Scan for the cell matching the given text and deliver its (x, y) coordinate at center. 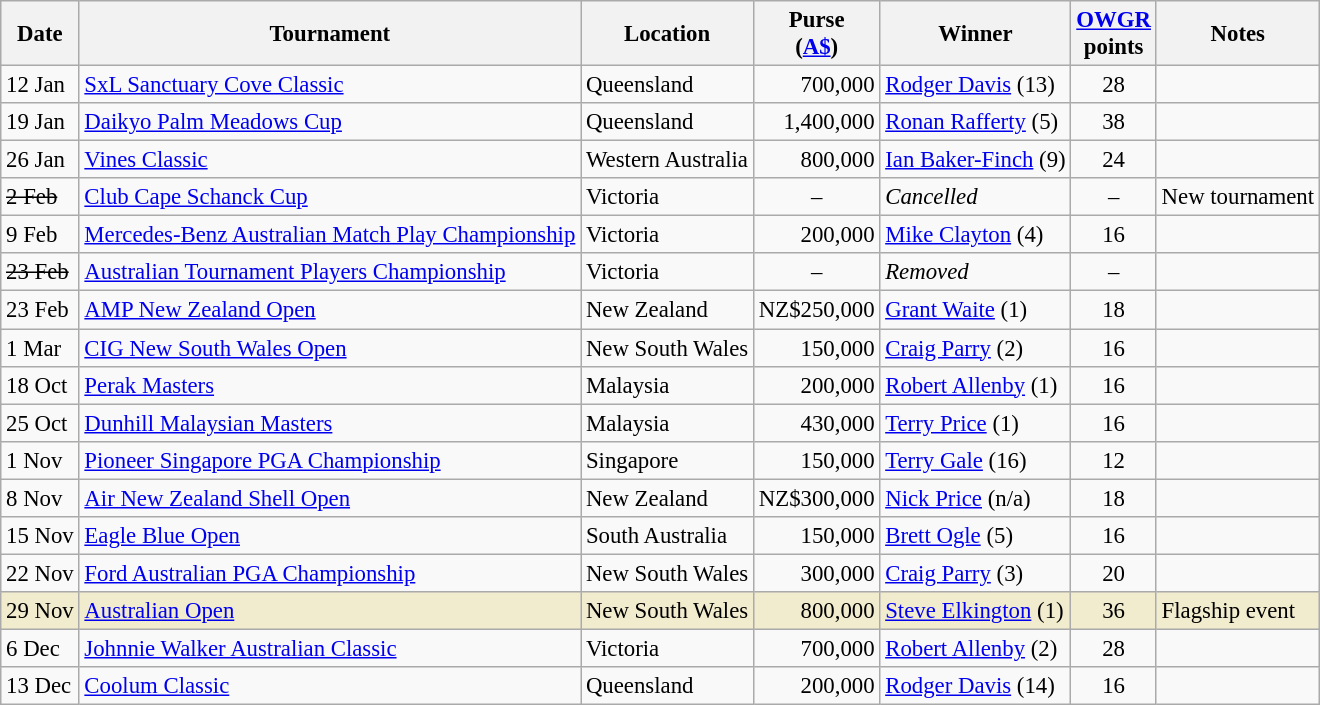
Purse(A$) (816, 34)
Date (40, 34)
Pioneer Singapore PGA Championship (330, 460)
19 Jan (40, 122)
15 Nov (40, 536)
8 Nov (40, 498)
Eagle Blue Open (330, 536)
Ian Baker-Finch (9) (976, 160)
Cancelled (976, 197)
Ronan Rafferty (5) (976, 122)
Perak Masters (330, 385)
12 (1114, 460)
13 Dec (40, 686)
Nick Price (n/a) (976, 498)
Craig Parry (2) (976, 348)
6 Dec (40, 648)
Singapore (668, 460)
1 Mar (40, 348)
Robert Allenby (2) (976, 648)
Craig Parry (3) (976, 573)
Brett Ogle (5) (976, 536)
1,400,000 (816, 122)
Terry Gale (16) (976, 460)
Australian Open (330, 611)
12 Jan (40, 85)
Club Cape Schanck Cup (330, 197)
Daikyo Palm Meadows Cup (330, 122)
Steve Elkington (1) (976, 611)
24 (1114, 160)
300,000 (816, 573)
South Australia (668, 536)
Coolum Classic (330, 686)
Mike Clayton (4) (976, 235)
Mercedes-Benz Australian Match Play Championship (330, 235)
26 Jan (40, 160)
Rodger Davis (13) (976, 85)
1 Nov (40, 460)
20 (1114, 573)
2 Feb (40, 197)
Notes (1238, 34)
18 Oct (40, 385)
Australian Tournament Players Championship (330, 273)
36 (1114, 611)
NZ$300,000 (816, 498)
430,000 (816, 423)
Tournament (330, 34)
New tournament (1238, 197)
9 Feb (40, 235)
Ford Australian PGA Championship (330, 573)
Grant Waite (1) (976, 310)
25 Oct (40, 423)
Johnnie Walker Australian Classic (330, 648)
Terry Price (1) (976, 423)
Dunhill Malaysian Masters (330, 423)
29 Nov (40, 611)
NZ$250,000 (816, 310)
Western Australia (668, 160)
CIG New South Wales Open (330, 348)
OWGRpoints (1114, 34)
Removed (976, 273)
Location (668, 34)
38 (1114, 122)
Winner (976, 34)
Robert Allenby (1) (976, 385)
Rodger Davis (14) (976, 686)
AMP New Zealand Open (330, 310)
Vines Classic (330, 160)
SxL Sanctuary Cove Classic (330, 85)
Air New Zealand Shell Open (330, 498)
Flagship event (1238, 611)
22 Nov (40, 573)
